Scan for the cell matching the given text and deliver its [X, Y] coordinate at center. 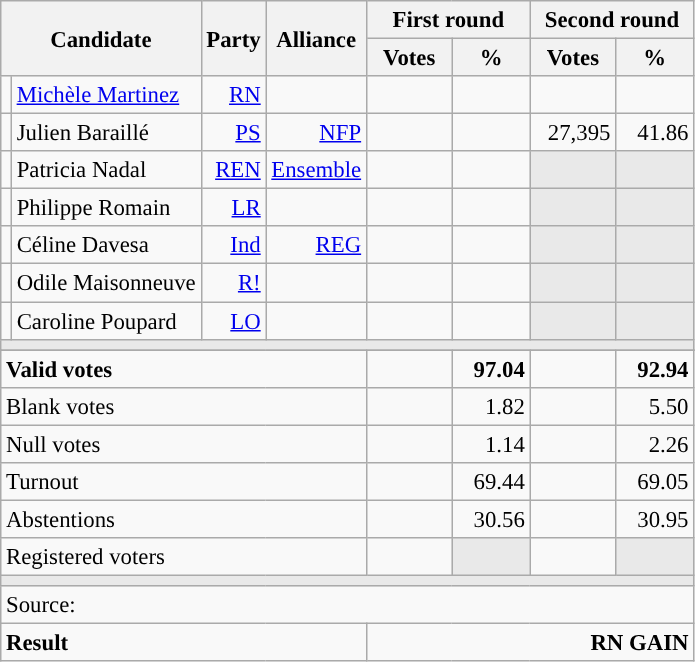
Candidate [101, 38]
PS [234, 133]
30.56 [491, 519]
Second round [612, 20]
69.44 [491, 482]
Céline Davesa [106, 245]
R! [234, 283]
Julien Baraillé [106, 133]
Source: [348, 605]
Blank votes [184, 406]
RN [234, 95]
30.95 [655, 519]
92.94 [655, 369]
LO [234, 321]
5.50 [655, 406]
Abstentions [184, 519]
41.86 [655, 133]
LR [234, 208]
REG [316, 245]
Ensemble [316, 170]
69.05 [655, 482]
Patricia Nadal [106, 170]
Ind [234, 245]
Party [234, 38]
REN [234, 170]
Alliance [316, 38]
NFP [316, 133]
1.14 [491, 444]
Caroline Poupard [106, 321]
27,395 [573, 133]
97.04 [491, 369]
Registered voters [184, 557]
Odile Maisonneuve [106, 283]
Null votes [184, 444]
2.26 [655, 444]
Turnout [184, 482]
Result [184, 643]
Michèle Martinez [106, 95]
First round [448, 20]
1.82 [491, 406]
RN GAIN [530, 643]
Philippe Romain [106, 208]
Valid votes [184, 369]
